Identify which cell holds the provided text, then report its (x, y) central coordinate. 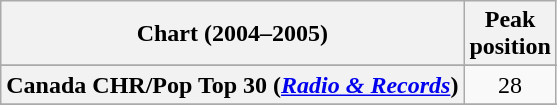
Chart (2004–2005) (232, 34)
Peakposition (510, 34)
28 (510, 85)
Canada CHR/Pop Top 30 (Radio & Records) (232, 85)
